From the cell containing the given text, extract its center point as [X, Y] coordinate. 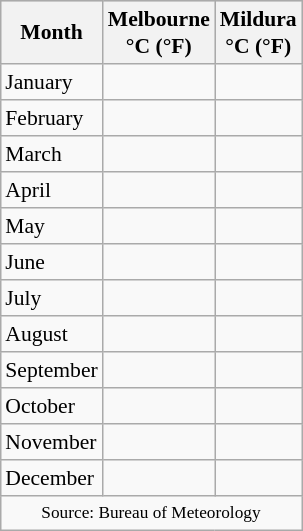
September [51, 369]
Month [51, 32]
Melbourne°C (°F) [159, 32]
January [51, 81]
February [51, 117]
June [51, 261]
July [51, 297]
March [51, 153]
Mildura °C (°F) [258, 32]
November [51, 441]
May [51, 225]
April [51, 189]
August [51, 333]
December [51, 478]
Source: Bureau of Meteorology [150, 513]
October [51, 405]
